For the text-containing cell, return its midpoint in [x, y] coordinate format. 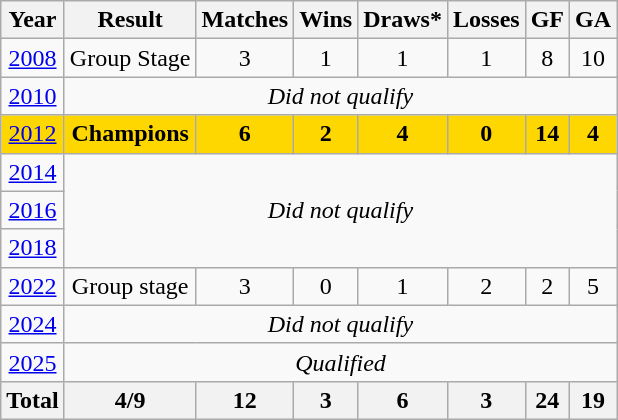
2018 [33, 248]
2025 [33, 362]
2016 [33, 210]
Year [33, 20]
Group Stage [130, 58]
Wins [326, 20]
5 [594, 286]
Draws* [403, 20]
Losses [486, 20]
GA [594, 20]
Group stage [130, 286]
12 [245, 400]
Qualified [340, 362]
Champions [130, 134]
Matches [245, 20]
Total [33, 400]
Result [130, 20]
14 [547, 134]
2008 [33, 58]
10 [594, 58]
2010 [33, 96]
2014 [33, 172]
8 [547, 58]
2024 [33, 324]
GF [547, 20]
2022 [33, 286]
4/9 [130, 400]
2012 [33, 134]
24 [547, 400]
19 [594, 400]
